Extract the (X, Y) coordinate from the center of the cell holding the provided text.  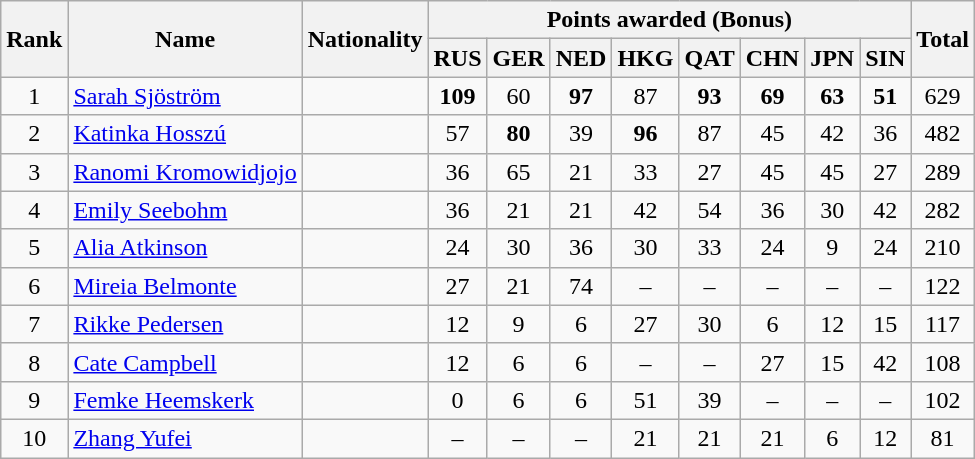
65 (518, 172)
10 (34, 438)
Rank (34, 39)
JPN (832, 58)
0 (458, 400)
Nationality (365, 39)
8 (34, 362)
93 (710, 96)
NED (581, 58)
Name (185, 39)
Cate Campbell (185, 362)
Katinka Hosszú (185, 134)
63 (832, 96)
210 (943, 248)
CHN (772, 58)
QAT (710, 58)
5 (34, 248)
57 (458, 134)
Emily Seebohm (185, 210)
108 (943, 362)
HKG (646, 58)
69 (772, 96)
Femke Heemskerk (185, 400)
54 (710, 210)
117 (943, 324)
Zhang Yufei (185, 438)
Alia Atkinson (185, 248)
7 (34, 324)
Sarah Sjöström (185, 96)
3 (34, 172)
629 (943, 96)
SIN (886, 58)
97 (581, 96)
2 (34, 134)
1 (34, 96)
74 (581, 286)
GER (518, 58)
80 (518, 134)
482 (943, 134)
102 (943, 400)
Rikke Pedersen (185, 324)
Points awarded (Bonus) (670, 20)
Total (943, 39)
289 (943, 172)
122 (943, 286)
RUS (458, 58)
109 (458, 96)
Mireia Belmonte (185, 286)
Ranomi Kromowidjojo (185, 172)
4 (34, 210)
282 (943, 210)
96 (646, 134)
81 (943, 438)
60 (518, 96)
